Provide the (X, Y) coordinate of the cell's center where the given text is located.  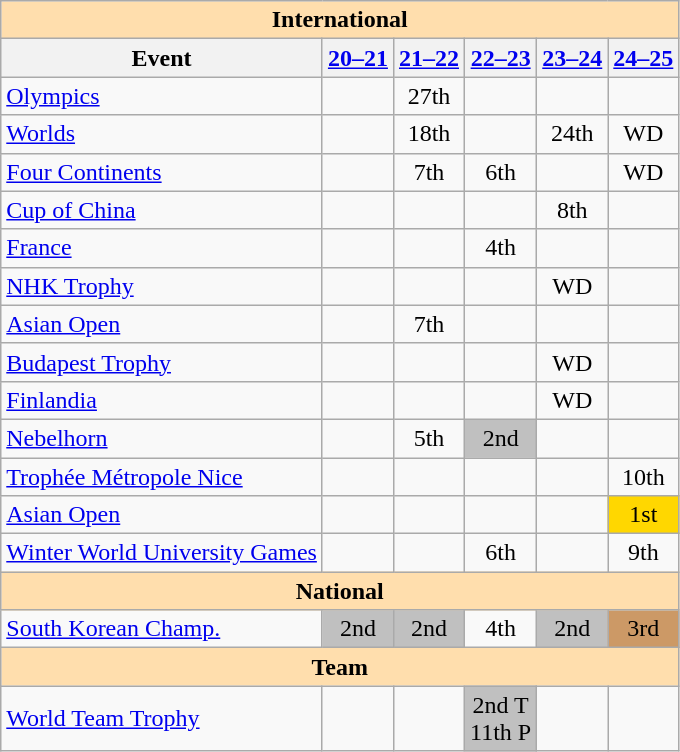
Nebelhorn (162, 438)
23–24 (572, 58)
3rd (644, 629)
2nd T11th P (501, 718)
Budapest Trophy (162, 362)
Finlandia (162, 400)
24th (572, 134)
27th (428, 96)
5th (428, 438)
8th (572, 210)
Four Continents (162, 172)
21–22 (428, 58)
World Team Trophy (162, 718)
Cup of China (162, 210)
Worlds (162, 134)
Event (162, 58)
National (340, 591)
France (162, 248)
1st (644, 515)
22–23 (501, 58)
South Korean Champ. (162, 629)
24–25 (644, 58)
Winter World University Games (162, 553)
10th (644, 477)
18th (428, 134)
9th (644, 553)
20–21 (358, 58)
Trophée Métropole Nice (162, 477)
NHK Trophy (162, 286)
Team (340, 667)
Olympics (162, 96)
International (340, 20)
